Identify which cell holds the provided text, then report its (X, Y) central coordinate. 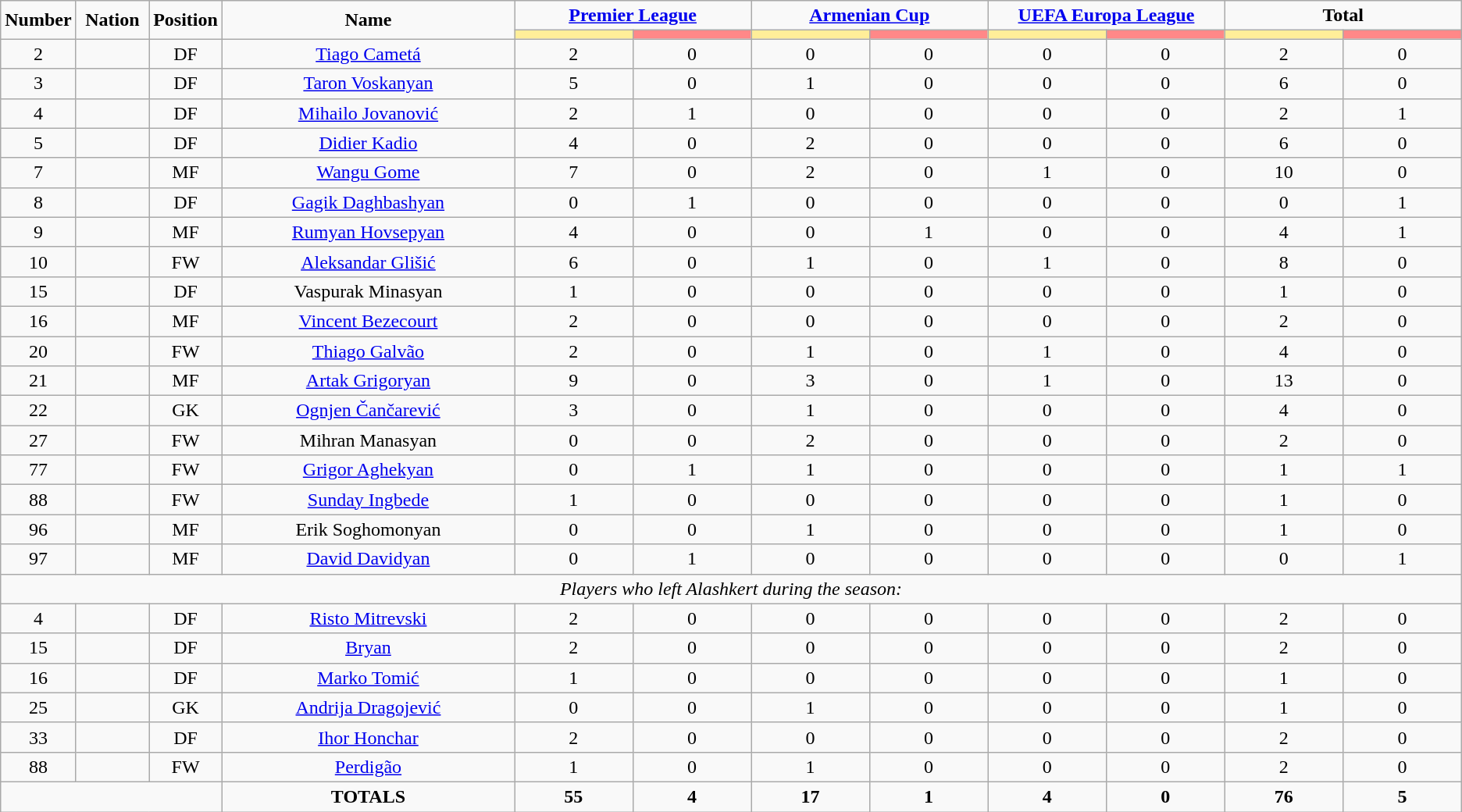
Aleksandar Glišić (368, 262)
Perdigão (368, 767)
Taron Voskanyan (368, 84)
Name (368, 20)
17 (811, 796)
Erik Soghomonyan (368, 529)
Didier Kadio (368, 143)
Total (1343, 16)
13 (1284, 381)
Marko Tomić (368, 678)
55 (573, 796)
Artak Grigoryan (368, 381)
33 (38, 737)
David Davidyan (368, 559)
Ognjen Čančarević (368, 411)
Nation (112, 20)
77 (38, 470)
76 (1284, 796)
Bryan (368, 648)
Vaspurak Minasyan (368, 291)
Position (186, 20)
25 (38, 707)
Risto Mitrevski (368, 618)
Mihailo Jovanović (368, 113)
97 (38, 559)
Players who left Alashkert during the season: (731, 589)
TOTALS (368, 796)
Rumyan Hovsepyan (368, 232)
Mihran Manasyan (368, 440)
Thiago Galvão (368, 351)
Armenian Cup (870, 16)
Grigor Aghekyan (368, 470)
Sunday Ingbede (368, 500)
21 (38, 381)
Ihor Honchar (368, 737)
Andrija Dragojević (368, 707)
Gagik Daghbashyan (368, 202)
Number (38, 20)
Vincent Bezecourt (368, 321)
22 (38, 411)
96 (38, 529)
Tiago Cametá (368, 54)
27 (38, 440)
20 (38, 351)
Wangu Gome (368, 173)
Premier League (633, 16)
UEFA Europa League (1106, 16)
